Provide the (x, y) coordinate of the cell's center where the given text is located.  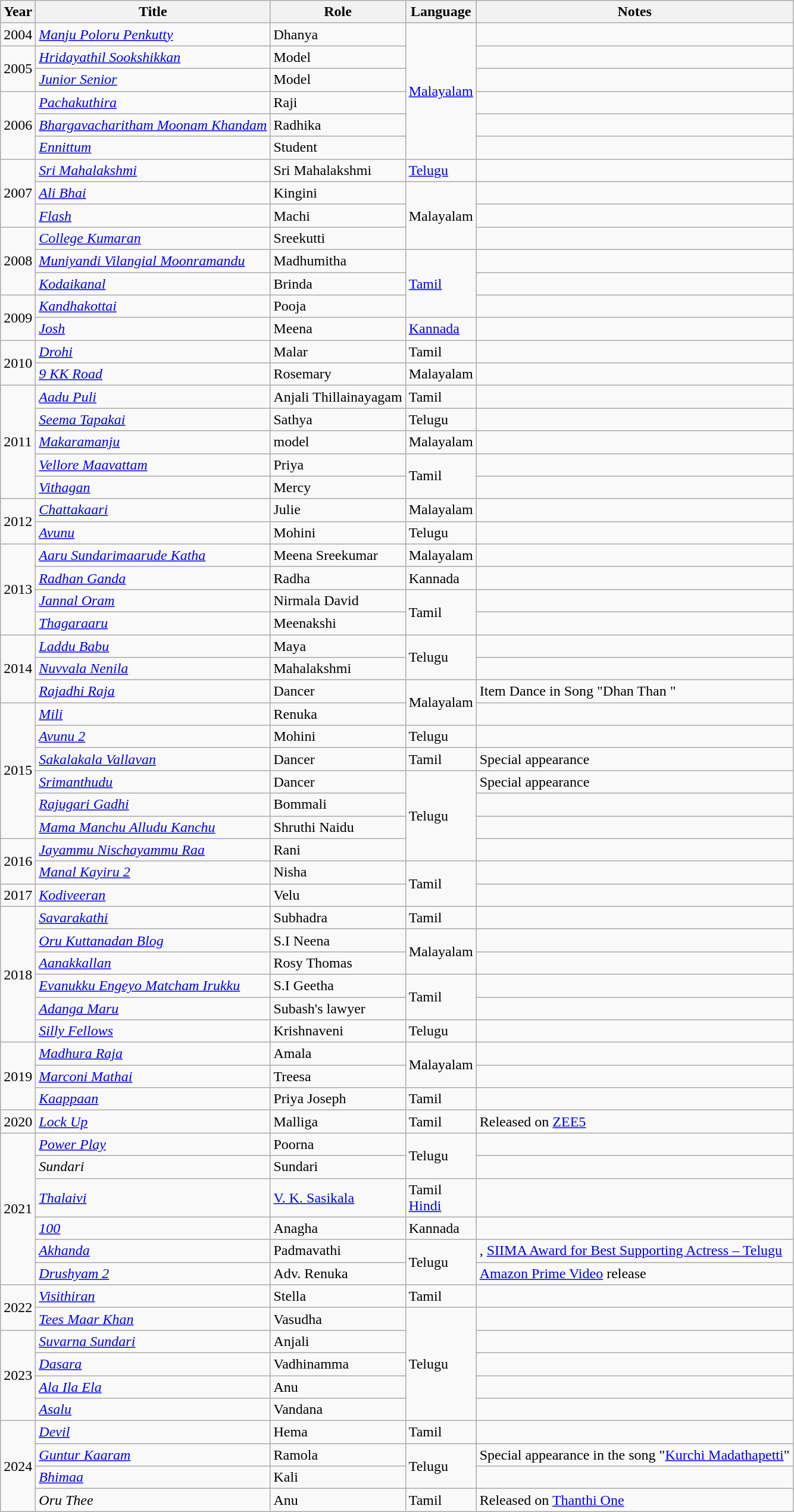
2007 (18, 193)
Title (153, 12)
Kaappaan (153, 1099)
2005 (18, 68)
Ennittum (153, 148)
Thalaivi (153, 1197)
Nisha (338, 872)
Hridayathil Sookshikkan (153, 57)
Student (338, 148)
Velu (338, 895)
Kali (338, 1477)
Machi (338, 215)
Rajugari Gadhi (153, 804)
S.I Geetha (338, 985)
2016 (18, 861)
Anjali Thillainayagam (338, 397)
Radha (338, 578)
Akhanda (153, 1251)
Subash's lawyer (338, 1009)
Dasara (153, 1364)
Poorna (338, 1144)
2012 (18, 521)
Nuvvala Nenila (153, 669)
100 (153, 1228)
Aanakkallan (153, 963)
Mili (153, 714)
Sakalakala Vallavan (153, 759)
Vellore Maavattam (153, 465)
Treesa (338, 1076)
Avunu (153, 533)
Krishnaveni (338, 1031)
Meena Sreekumar (338, 555)
Ali Bhai (153, 193)
Hema (338, 1432)
Anagha (338, 1228)
Drushyam 2 (153, 1273)
Vadhinamma (338, 1364)
Oru Thee (153, 1500)
Madhura Raja (153, 1054)
Vandana (338, 1410)
Priya (338, 465)
Manal Kayiru 2 (153, 872)
Josh (153, 329)
Aaru Sundarimaarude Katha (153, 555)
Muniyandi Vilangial Moonramandu (153, 261)
Adanga Maru (153, 1009)
Subhadra (338, 918)
Flash (153, 215)
Pooja (338, 306)
2014 (18, 668)
Jannal Oram (153, 600)
Sreekutti (338, 238)
Mama Manchu Alludu Kanchu (153, 827)
Suvarna Sundari (153, 1341)
Malar (338, 352)
Sathya (338, 420)
Guntur Kaaram (153, 1455)
Seema Tapakai (153, 420)
Released on ZEE5 (634, 1122)
Kodaikanal (153, 284)
Released on Thanthi One (634, 1500)
Kodiveeran (153, 895)
Rosy Thomas (338, 963)
Item Dance in Song "Dhan Than " (634, 691)
2018 (18, 974)
Anjali (338, 1341)
Role (338, 12)
2020 (18, 1122)
Rosemary (338, 374)
Marconi Mathai (153, 1076)
Pachakuthira (153, 102)
Malliga (338, 1122)
Julie (338, 510)
Radhika (338, 125)
Thagaraaru (153, 623)
9 KK Road (153, 374)
Ala Ila Ela (153, 1387)
2009 (18, 318)
Bhimaa (153, 1477)
Amazon Prime Video release (634, 1273)
2011 (18, 442)
Junior Senior (153, 80)
Silly Fellows (153, 1031)
Jayammu Nischayammu Raa (153, 850)
model (338, 442)
Manju Poloru Penkutty (153, 35)
Kandhakottai (153, 306)
Lock Up (153, 1122)
Devil (153, 1432)
Padmavathi (338, 1251)
Aadu Puli (153, 397)
Kingini (338, 193)
Adv. Renuka (338, 1273)
Mercy (338, 487)
Madhumitha (338, 261)
Maya (338, 646)
2015 (18, 771)
Priya Joseph (338, 1099)
Shruthi Naidu (338, 827)
Nirmala David (338, 600)
Makaramanju (153, 442)
Rajadhi Raja (153, 691)
Raji (338, 102)
2006 (18, 125)
College Kumaran (153, 238)
Meenakshi (338, 623)
Notes (634, 12)
2017 (18, 895)
Renuka (338, 714)
S.I Neena (338, 940)
Asalu (153, 1410)
2019 (18, 1076)
2022 (18, 1307)
, SIIMA Award for Best Supporting Actress – Telugu (634, 1251)
Laddu Babu (153, 646)
Savarakathi (153, 918)
Chattakaari (153, 510)
2008 (18, 261)
Srimanthudu (153, 782)
Ramola (338, 1455)
Brinda (338, 284)
Dhanya (338, 35)
Meena (338, 329)
2013 (18, 589)
Amala (338, 1054)
Evanukku Engeyo Matcham Irukku (153, 985)
2004 (18, 35)
Special appearance in the song "Kurchi Madathapetti" (634, 1455)
Mahalakshmi (338, 669)
Vasudha (338, 1319)
2023 (18, 1375)
2021 (18, 1209)
Language (440, 12)
Stella (338, 1296)
Year (18, 12)
Radhan Ganda (153, 578)
TamilHindi (440, 1197)
Drohi (153, 352)
Power Play (153, 1144)
Visithiran (153, 1296)
Rani (338, 850)
V. K. Sasikala (338, 1197)
Bhargavacharitham Moonam Khandam (153, 125)
Bommali (338, 804)
Tees Maar Khan (153, 1319)
Avunu 2 (153, 737)
Vithagan (153, 487)
2024 (18, 1466)
2010 (18, 363)
Oru Kuttanadan Blog (153, 940)
